Identify which cell holds the provided text, then report its [x, y] central coordinate. 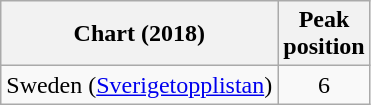
Sweden (Sverigetopplistan) [140, 85]
Chart (2018) [140, 34]
6 [324, 85]
Peakposition [324, 34]
